Detect which cell encompasses the target text, then output its [X, Y] center coordinate. 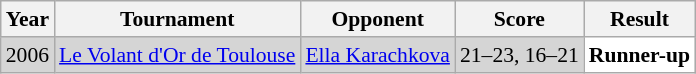
Year [28, 19]
Tournament [177, 19]
Result [640, 19]
Opponent [378, 19]
Ella Karachkova [378, 55]
21–23, 16–21 [520, 55]
Le Volant d'Or de Toulouse [177, 55]
Score [520, 19]
2006 [28, 55]
Runner-up [640, 55]
